Scan for the cell matching the given text and deliver its [x, y] coordinate at center. 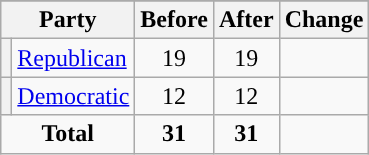
Republican [74, 58]
Total [68, 134]
Party [68, 20]
After [246, 20]
Democratic [74, 96]
Before [174, 20]
Change [324, 20]
